Extract the (X, Y) coordinate from the center of the cell holding the provided text.  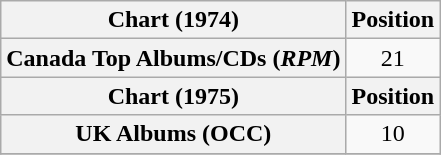
UK Albums (OCC) (174, 134)
10 (393, 134)
Chart (1975) (174, 96)
Canada Top Albums/CDs (RPM) (174, 58)
Chart (1974) (174, 20)
21 (393, 58)
